For the text-containing cell, return its midpoint in [x, y] coordinate format. 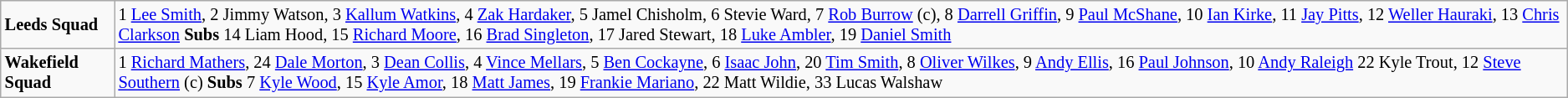
Wakefield Squad [58, 73]
Leeds Squad [58, 24]
